Output the (X, Y) coordinate of the center of the cell containing the given text.  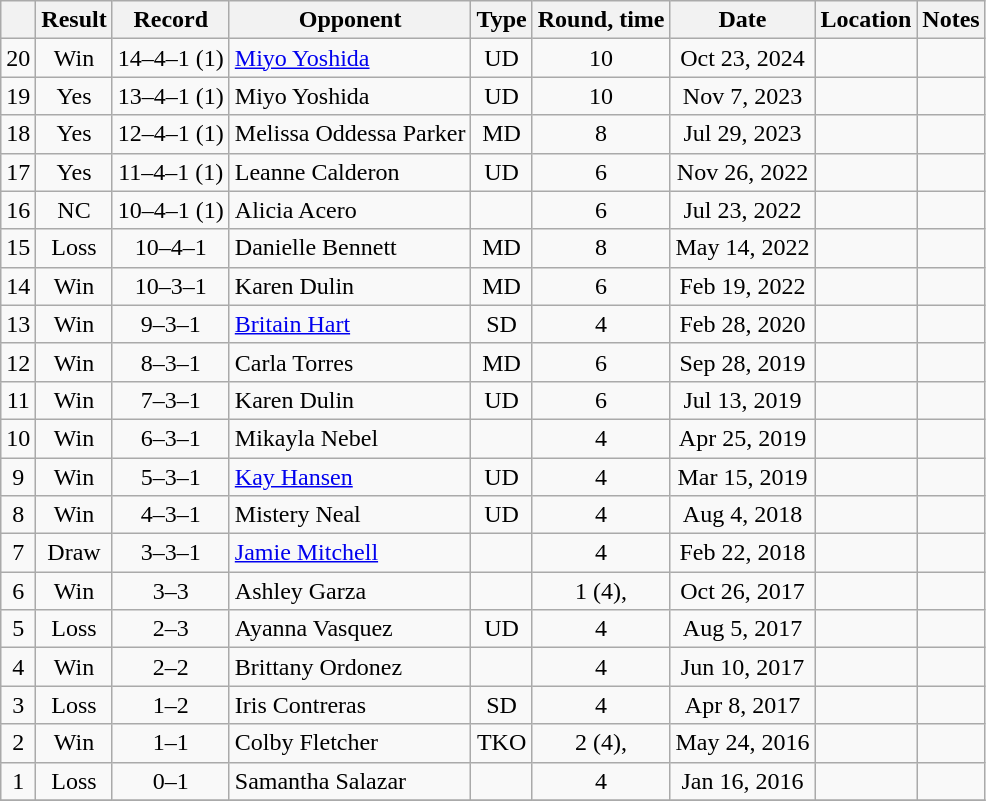
7 (18, 553)
Jul 23, 2022 (742, 210)
Iris Contreras (350, 705)
Mistery Neal (350, 515)
Samantha Salazar (350, 781)
Aug 4, 2018 (742, 515)
1–1 (170, 743)
Jul 29, 2023 (742, 134)
2 (18, 743)
12 (18, 362)
0–1 (170, 781)
Location (866, 20)
Notes (951, 20)
Ayanna Vasquez (350, 629)
2–3 (170, 629)
13 (18, 324)
11 (18, 400)
3–3 (170, 591)
16 (18, 210)
Jan 16, 2016 (742, 781)
20 (18, 58)
6–3–1 (170, 438)
14 (18, 286)
Melissa Oddessa Parker (350, 134)
3 (18, 705)
Sep 28, 2019 (742, 362)
Alicia Acero (350, 210)
2–2 (170, 667)
Leanne Calderon (350, 172)
5 (18, 629)
11–4–1 (1) (170, 172)
May 24, 2016 (742, 743)
Draw (74, 553)
Oct 26, 2017 (742, 591)
10–3–1 (170, 286)
NC (74, 210)
Nov 7, 2023 (742, 96)
9 (18, 477)
1 (4), (601, 591)
Jun 10, 2017 (742, 667)
Mar 15, 2019 (742, 477)
Mikayla Nebel (350, 438)
Jamie Mitchell (350, 553)
17 (18, 172)
4–3–1 (170, 515)
10–4–1 (170, 248)
14–4–1 (1) (170, 58)
Result (74, 20)
Ashley Garza (350, 591)
Record (170, 20)
Colby Fletcher (350, 743)
Brittany Ordonez (350, 667)
5–3–1 (170, 477)
Danielle Bennett (350, 248)
Feb 19, 2022 (742, 286)
10–4–1 (1) (170, 210)
9–3–1 (170, 324)
Round, time (601, 20)
8–3–1 (170, 362)
18 (18, 134)
Nov 26, 2022 (742, 172)
Feb 28, 2020 (742, 324)
12–4–1 (1) (170, 134)
Carla Torres (350, 362)
3–3–1 (170, 553)
Britain Hart (350, 324)
Apr 25, 2019 (742, 438)
Jul 13, 2019 (742, 400)
TKO (502, 743)
Type (502, 20)
1–2 (170, 705)
Opponent (350, 20)
2 (4), (601, 743)
15 (18, 248)
Feb 22, 2018 (742, 553)
13–4–1 (1) (170, 96)
Apr 8, 2017 (742, 705)
Date (742, 20)
Kay Hansen (350, 477)
May 14, 2022 (742, 248)
1 (18, 781)
19 (18, 96)
Aug 5, 2017 (742, 629)
Oct 23, 2024 (742, 58)
7–3–1 (170, 400)
